Search for the cell housing the specified text and yield its (X, Y) center coordinate. 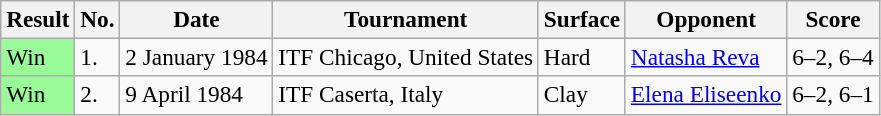
Natasha Reva (706, 57)
6–2, 6–4 (833, 57)
ITF Caserta, Italy (406, 95)
Surface (582, 19)
No. (98, 19)
Opponent (706, 19)
Hard (582, 57)
Result (38, 19)
Date (196, 19)
Tournament (406, 19)
2. (98, 95)
Clay (582, 95)
Elena Eliseenko (706, 95)
1. (98, 57)
6–2, 6–1 (833, 95)
9 April 1984 (196, 95)
Score (833, 19)
2 January 1984 (196, 57)
ITF Chicago, United States (406, 57)
